Output the [x, y] coordinate of the center of the cell containing the given text.  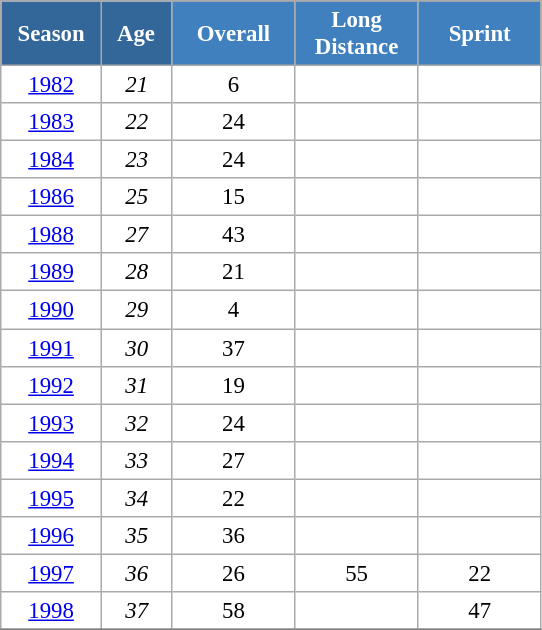
Sprint [480, 34]
29 [136, 310]
1989 [52, 273]
4 [234, 310]
1982 [52, 85]
1993 [52, 423]
26 [234, 573]
1998 [52, 611]
1994 [52, 460]
Long Distance [356, 34]
34 [136, 498]
55 [356, 573]
1996 [52, 536]
1988 [52, 235]
1991 [52, 348]
1997 [52, 573]
35 [136, 536]
47 [480, 611]
1992 [52, 385]
31 [136, 385]
58 [234, 611]
30 [136, 348]
19 [234, 385]
28 [136, 273]
15 [234, 197]
1984 [52, 160]
32 [136, 423]
1995 [52, 498]
43 [234, 235]
1990 [52, 310]
23 [136, 160]
1983 [52, 122]
Age [136, 34]
Season [52, 34]
25 [136, 197]
33 [136, 460]
Overall [234, 34]
1986 [52, 197]
6 [234, 85]
